Pinpoint the cell where the given text exists, returning its [X, Y] midpoint coordinate. 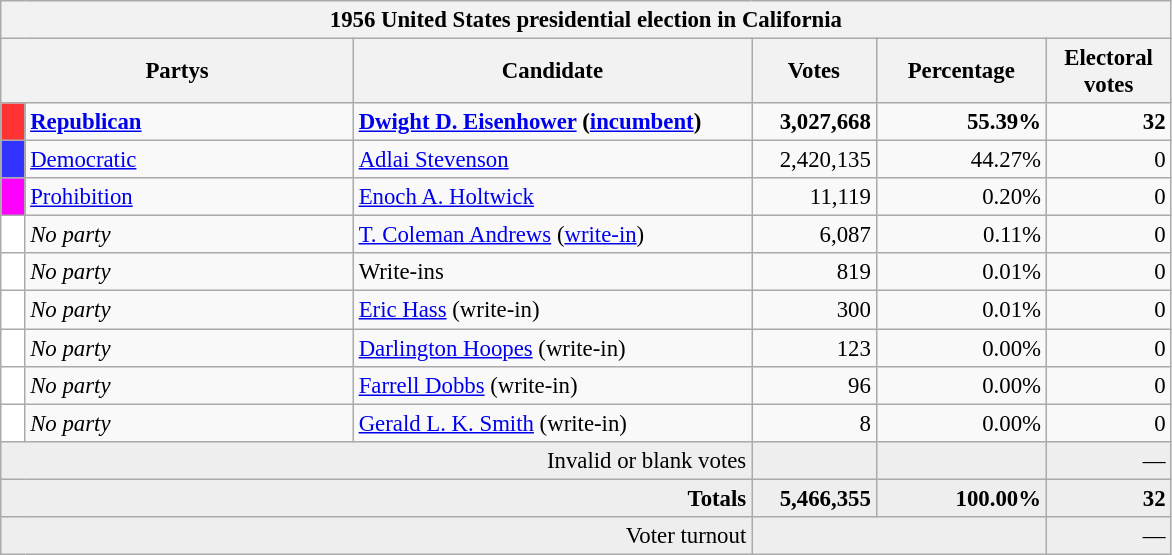
Enoch A. Holtwick [552, 197]
Partys [178, 72]
44.27% [961, 160]
11,119 [814, 197]
96 [814, 385]
Votes [814, 72]
5,466,355 [814, 498]
Voter turnout [376, 536]
Darlington Hoopes (write-in) [552, 348]
Eric Hass (write-in) [552, 310]
3,027,668 [814, 122]
Electoral votes [1108, 72]
1956 United States presidential election in California [586, 20]
123 [814, 348]
100.00% [961, 498]
Write-ins [552, 273]
Prohibition [189, 197]
6,087 [814, 235]
Invalid or blank votes [376, 460]
0.20% [961, 197]
Farrell Dobbs (write-in) [552, 385]
Dwight D. Eisenhower (incumbent) [552, 122]
Percentage [961, 72]
0.11% [961, 235]
2,420,135 [814, 160]
Totals [376, 498]
819 [814, 273]
T. Coleman Andrews (write-in) [552, 235]
Candidate [552, 72]
300 [814, 310]
55.39% [961, 122]
8 [814, 423]
Democratic [189, 160]
Republican [189, 122]
Gerald L. K. Smith (write-in) [552, 423]
Adlai Stevenson [552, 160]
